Extract the (X, Y) coordinate from the center of the cell holding the provided text.  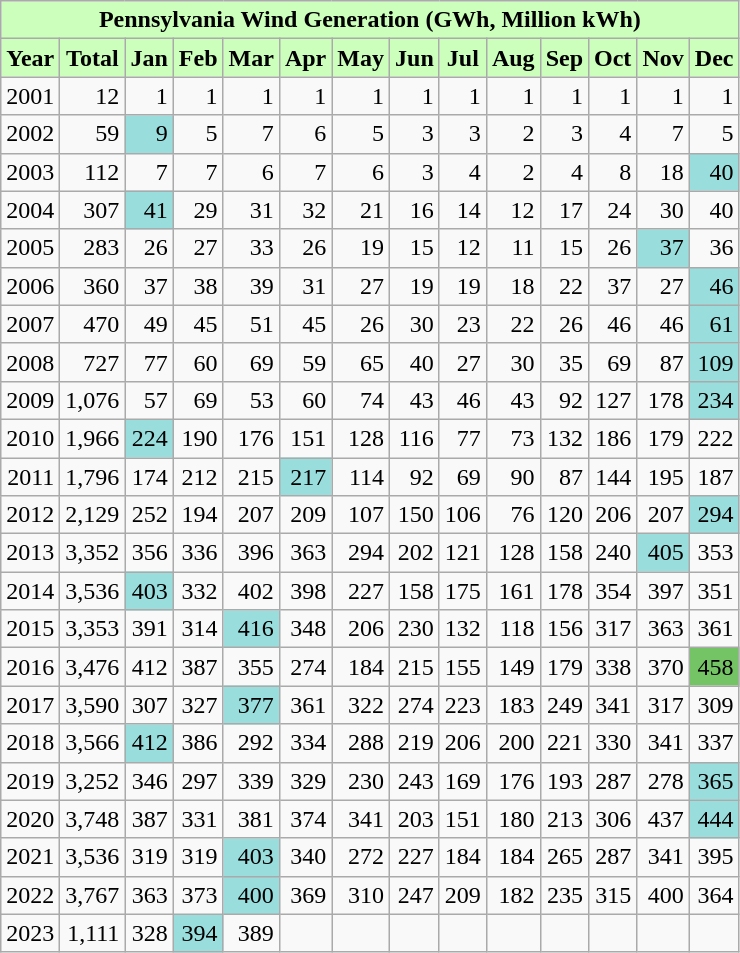
278 (663, 781)
2022 (30, 895)
149 (513, 667)
2013 (30, 553)
2011 (30, 477)
2019 (30, 781)
174 (149, 477)
444 (714, 819)
156 (564, 629)
3,748 (92, 819)
61 (714, 324)
118 (513, 629)
212 (198, 477)
395 (714, 857)
2010 (30, 438)
297 (198, 781)
2005 (30, 248)
394 (198, 933)
243 (415, 781)
337 (714, 743)
2003 (30, 172)
144 (613, 477)
234 (714, 400)
3,476 (92, 667)
190 (198, 438)
Mar (251, 58)
217 (305, 477)
315 (613, 895)
2001 (30, 96)
370 (663, 667)
377 (251, 705)
727 (92, 362)
3,353 (92, 629)
240 (613, 553)
9 (149, 134)
3,566 (92, 743)
109 (714, 362)
336 (198, 553)
292 (251, 743)
332 (198, 591)
202 (415, 553)
322 (361, 705)
329 (305, 781)
2016 (30, 667)
364 (714, 895)
74 (361, 400)
38 (198, 286)
265 (564, 857)
360 (92, 286)
309 (714, 705)
17 (564, 210)
65 (361, 362)
Year (30, 58)
213 (564, 819)
182 (513, 895)
180 (513, 819)
194 (198, 515)
346 (149, 781)
76 (513, 515)
327 (198, 705)
Feb (198, 58)
219 (415, 743)
2,129 (92, 515)
Pennsylvania Wind Generation (GWh, Million kWh) (370, 20)
29 (198, 210)
252 (149, 515)
203 (415, 819)
2008 (30, 362)
338 (613, 667)
8 (613, 172)
398 (305, 591)
235 (564, 895)
Dec (714, 58)
339 (251, 781)
33 (251, 248)
57 (149, 400)
470 (92, 324)
247 (415, 895)
2021 (30, 857)
356 (149, 553)
2012 (30, 515)
2014 (30, 591)
114 (361, 477)
36 (714, 248)
150 (415, 515)
437 (663, 819)
310 (361, 895)
351 (714, 591)
187 (714, 477)
405 (663, 553)
2017 (30, 705)
35 (564, 362)
Nov (663, 58)
24 (613, 210)
331 (198, 819)
221 (564, 743)
121 (462, 553)
222 (714, 438)
3,352 (92, 553)
386 (198, 743)
May (361, 58)
Jun (415, 58)
2002 (30, 134)
1,076 (92, 400)
Jul (462, 58)
348 (305, 629)
2009 (30, 400)
365 (714, 781)
11 (513, 248)
Sep (564, 58)
53 (251, 400)
1,796 (92, 477)
3,590 (92, 705)
51 (251, 324)
32 (305, 210)
396 (251, 553)
Jan (149, 58)
283 (92, 248)
41 (149, 210)
155 (462, 667)
3,767 (92, 895)
1,966 (92, 438)
369 (305, 895)
90 (513, 477)
2004 (30, 210)
49 (149, 324)
23 (462, 324)
389 (251, 933)
330 (613, 743)
127 (613, 400)
106 (462, 515)
112 (92, 172)
2015 (30, 629)
16 (415, 210)
353 (714, 553)
391 (149, 629)
2006 (30, 286)
223 (462, 705)
381 (251, 819)
107 (361, 515)
314 (198, 629)
2018 (30, 743)
402 (251, 591)
120 (564, 515)
2020 (30, 819)
288 (361, 743)
355 (251, 667)
354 (613, 591)
334 (305, 743)
Oct (613, 58)
195 (663, 477)
183 (513, 705)
224 (149, 438)
39 (251, 286)
306 (613, 819)
458 (714, 667)
2007 (30, 324)
272 (361, 857)
416 (251, 629)
Total (92, 58)
1,111 (92, 933)
373 (198, 895)
116 (415, 438)
161 (513, 591)
21 (361, 210)
2023 (30, 933)
249 (564, 705)
169 (462, 781)
193 (564, 781)
Apr (305, 58)
175 (462, 591)
200 (513, 743)
73 (513, 438)
14 (462, 210)
328 (149, 933)
186 (613, 438)
Aug (513, 58)
3,252 (92, 781)
340 (305, 857)
397 (663, 591)
374 (305, 819)
